Scan for the cell matching the given text and deliver its (X, Y) coordinate at center. 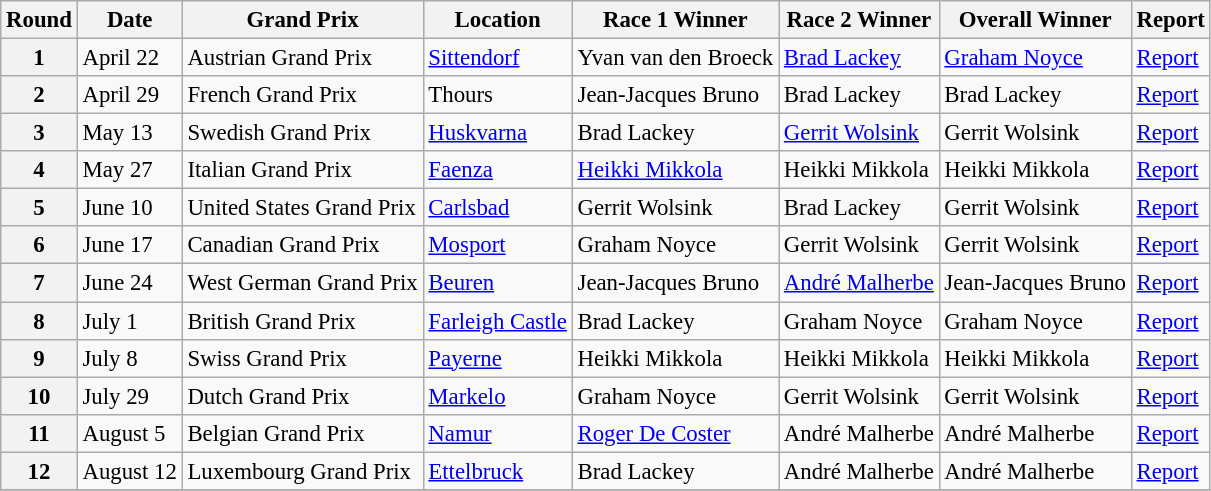
June 24 (130, 283)
Austrian Grand Prix (302, 58)
Dutch Grand Prix (302, 396)
August 5 (130, 433)
Namur (498, 433)
8 (39, 321)
Farleigh Castle (498, 321)
Luxembourg Grand Prix (302, 471)
Yvan van den Broeck (675, 58)
7 (39, 283)
10 (39, 396)
1 (39, 58)
July 8 (130, 358)
Faenza (498, 170)
6 (39, 245)
3 (39, 133)
Roger De Coster (675, 433)
August 12 (130, 471)
Swedish Grand Prix (302, 133)
9 (39, 358)
May 27 (130, 170)
Date (130, 20)
April 22 (130, 58)
Round (39, 20)
Ettelbruck (498, 471)
July 1 (130, 321)
Italian Grand Prix (302, 170)
Race 1 Winner (675, 20)
Mosport (498, 245)
April 29 (130, 95)
Payerne (498, 358)
June 17 (130, 245)
4 (39, 170)
French Grand Prix (302, 95)
July 29 (130, 396)
Canadian Grand Prix (302, 245)
Thours (498, 95)
Belgian Grand Prix (302, 433)
May 13 (130, 133)
5 (39, 208)
Sittendorf (498, 58)
West German Grand Prix (302, 283)
British Grand Prix (302, 321)
June 10 (130, 208)
Swiss Grand Prix (302, 358)
Beuren (498, 283)
United States Grand Prix (302, 208)
Carlsbad (498, 208)
Location (498, 20)
Race 2 Winner (860, 20)
Grand Prix (302, 20)
2 (39, 95)
Markelo (498, 396)
Overall Winner (1035, 20)
Huskvarna (498, 133)
12 (39, 471)
11 (39, 433)
